Pinpoint the cell where the given text exists, returning its [x, y] midpoint coordinate. 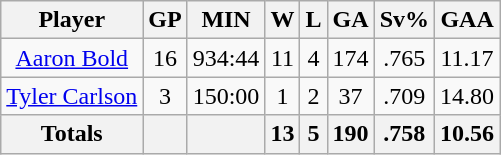
14.80 [468, 96]
16 [165, 58]
10.56 [468, 134]
GA [350, 20]
Tyler Carlson [72, 96]
174 [350, 58]
Sv% [404, 20]
3 [165, 96]
1 [282, 96]
37 [350, 96]
.709 [404, 96]
5 [314, 134]
W [282, 20]
MIN [226, 20]
.758 [404, 134]
Player [72, 20]
Totals [72, 134]
GP [165, 20]
934:44 [226, 58]
190 [350, 134]
2 [314, 96]
150:00 [226, 96]
13 [282, 134]
L [314, 20]
4 [314, 58]
11 [282, 58]
11.17 [468, 58]
GAA [468, 20]
.765 [404, 58]
Aaron Bold [72, 58]
